Scan for the cell matching the given text and deliver its [X, Y] coordinate at center. 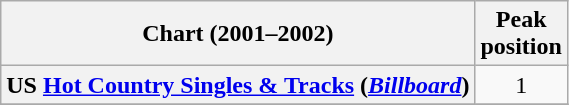
1 [521, 85]
US Hot Country Singles & Tracks (Billboard) [238, 85]
Chart (2001–2002) [238, 34]
Peakposition [521, 34]
